Provide the [x, y] coordinate of the cell's center where the given text is located.  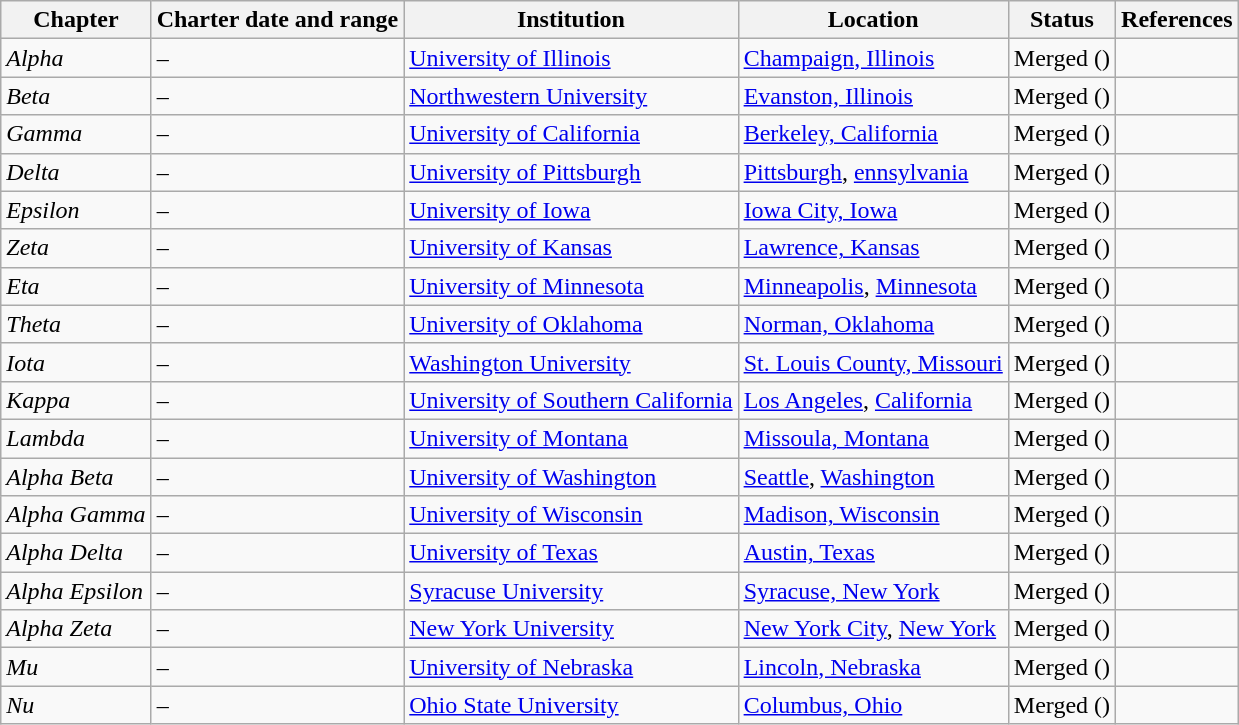
Alpha Beta [76, 477]
Evanston, Illinois [873, 96]
Syracuse, New York [873, 591]
Lincoln, Nebraska [873, 667]
Lambda [76, 438]
Washington University [571, 362]
Charter date and range [278, 20]
Lawrence, Kansas [873, 248]
University of Kansas [571, 248]
University of Iowa [571, 210]
Alpha Gamma [76, 515]
Ohio State University [571, 705]
New York University [571, 629]
Los Angeles, California [873, 400]
Alpha Epsilon [76, 591]
University of Wisconsin [571, 515]
University of Southern California [571, 400]
Pittsburgh, ennsylvania [873, 172]
Iowa City, Iowa [873, 210]
Austin, Texas [873, 553]
Beta [76, 96]
Nu [76, 705]
Missoula, Montana [873, 438]
Madison, Wisconsin [873, 515]
Eta [76, 286]
Alpha Zeta [76, 629]
Institution [571, 20]
Status [1062, 20]
References [1178, 20]
Alpha [76, 58]
Seattle, Washington [873, 477]
Champaign, Illinois [873, 58]
University of Texas [571, 553]
University of Illinois [571, 58]
Zeta [76, 248]
Epsilon [76, 210]
St. Louis County, Missouri [873, 362]
Berkeley, California [873, 134]
Kappa [76, 400]
Norman, Oklahoma [873, 324]
University of California [571, 134]
Theta [76, 324]
Location [873, 20]
Gamma [76, 134]
University of Oklahoma [571, 324]
University of Montana [571, 438]
Mu [76, 667]
University of Nebraska [571, 667]
Chapter [76, 20]
New York City, New York [873, 629]
Iota [76, 362]
University of Washington [571, 477]
Northwestern University [571, 96]
Alpha Delta [76, 553]
University of Minnesota [571, 286]
Columbus, Ohio [873, 705]
Delta [76, 172]
Minneapolis, Minnesota [873, 286]
University of Pittsburgh [571, 172]
Syracuse University [571, 591]
